For the text-containing cell, return its midpoint in (x, y) coordinate format. 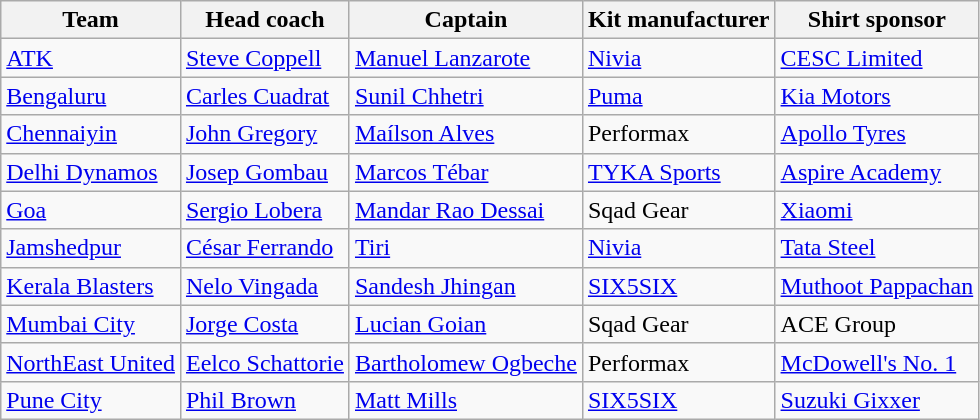
Chennaiyin (91, 134)
Kerala Blasters (91, 286)
Tata Steel (877, 248)
César Ferrando (264, 248)
Maílson Alves (466, 134)
Head coach (264, 20)
Captain (466, 20)
Eelco Schattorie (264, 362)
Josep Gombau (264, 172)
Marcos Tébar (466, 172)
Steve Coppell (264, 58)
Manuel Lanzarote (466, 58)
Goa (91, 210)
Tiri (466, 248)
Muthoot Pappachan (877, 286)
Kia Motors (877, 96)
Shirt sponsor (877, 20)
Sergio Lobera (264, 210)
Delhi Dynamos (91, 172)
Matt Mills (466, 400)
CESC Limited (877, 58)
ACE Group (877, 324)
Carles Cuadrat (264, 96)
TYKA Sports (678, 172)
Jorge Costa (264, 324)
Nelo Vingada (264, 286)
Mandar Rao Dessai (466, 210)
McDowell's No. 1 (877, 362)
ATK (91, 58)
Kit manufacturer (678, 20)
Bartholomew Ogbeche (466, 362)
John Gregory (264, 134)
Sunil Chhetri (466, 96)
Apollo Tyres (877, 134)
Lucian Goian (466, 324)
Mumbai City (91, 324)
Phil Brown (264, 400)
Suzuki Gixxer (877, 400)
Team (91, 20)
Aspire Academy (877, 172)
Xiaomi (877, 210)
Sandesh Jhingan (466, 286)
Jamshedpur (91, 248)
Pune City (91, 400)
NorthEast United (91, 362)
Puma (678, 96)
Bengaluru (91, 96)
